Extract the (X, Y) coordinate from the center of the cell holding the provided text.  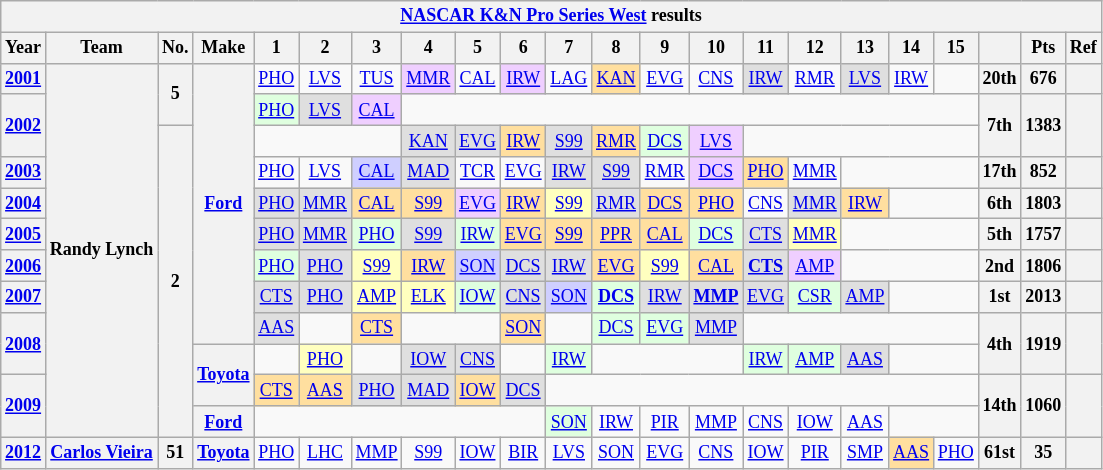
9 (664, 48)
6th (1000, 204)
2008 (24, 343)
2009 (24, 406)
14th (1000, 406)
13 (865, 48)
1st (1000, 296)
Ref (1084, 48)
LAG (569, 78)
2004 (24, 204)
CSR (814, 296)
2nd (1000, 266)
No. (176, 48)
PPR (616, 234)
Make (224, 48)
15 (956, 48)
14 (912, 48)
51 (176, 452)
Pts (1044, 48)
852 (1044, 172)
1 (276, 48)
1806 (1044, 266)
1919 (1044, 343)
8 (616, 48)
6 (523, 48)
Carlos Vieira (101, 452)
TUS (376, 78)
2005 (24, 234)
5th (1000, 234)
Randy Lynch (101, 250)
Year (24, 48)
NASCAR K&N Pro Series West results (551, 16)
4 (428, 48)
2006 (24, 266)
ELK (428, 296)
2007 (24, 296)
10 (716, 48)
61st (1000, 452)
3 (376, 48)
1757 (1044, 234)
676 (1044, 78)
SMP (865, 452)
1383 (1044, 125)
2012 (24, 452)
1060 (1044, 406)
TCR (478, 172)
Team (101, 48)
4th (1000, 343)
20th (1000, 78)
2001 (24, 78)
17th (1000, 172)
BIR (523, 452)
2002 (24, 125)
LHC (326, 452)
12 (814, 48)
7 (569, 48)
11 (766, 48)
7th (1000, 125)
2003 (24, 172)
35 (1044, 452)
2013 (1044, 296)
1803 (1044, 204)
